For the text-containing cell, return its midpoint in (x, y) coordinate format. 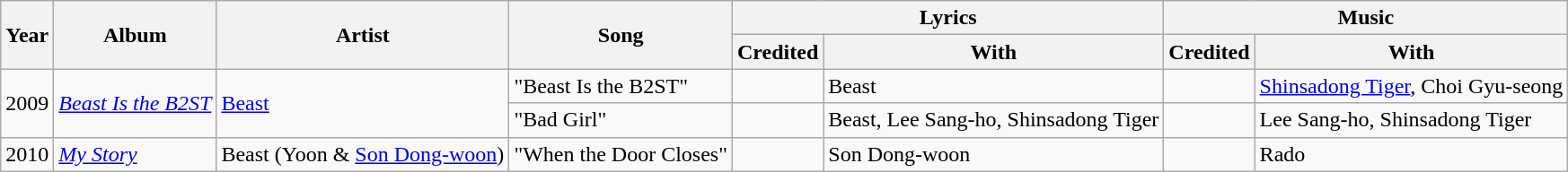
My Story (135, 154)
Beast Is the B2ST (135, 103)
Son Dong-woon (993, 154)
Lyrics (947, 18)
Year (27, 35)
Beast (Yoon & Son Dong-woon) (363, 154)
Song (621, 35)
2010 (27, 154)
Beast, Lee Sang-ho, Shinsadong Tiger (993, 120)
"When the Door Closes" (621, 154)
Lee Sang-ho, Shinsadong Tiger (1412, 120)
Album (135, 35)
Music (1366, 18)
"Bad Girl" (621, 120)
"Beast Is the B2ST" (621, 86)
Rado (1412, 154)
Artist (363, 35)
2009 (27, 103)
Shinsadong Tiger, Choi Gyu-seong (1412, 86)
